Pinpoint the cell where the given text exists, returning its (x, y) midpoint coordinate. 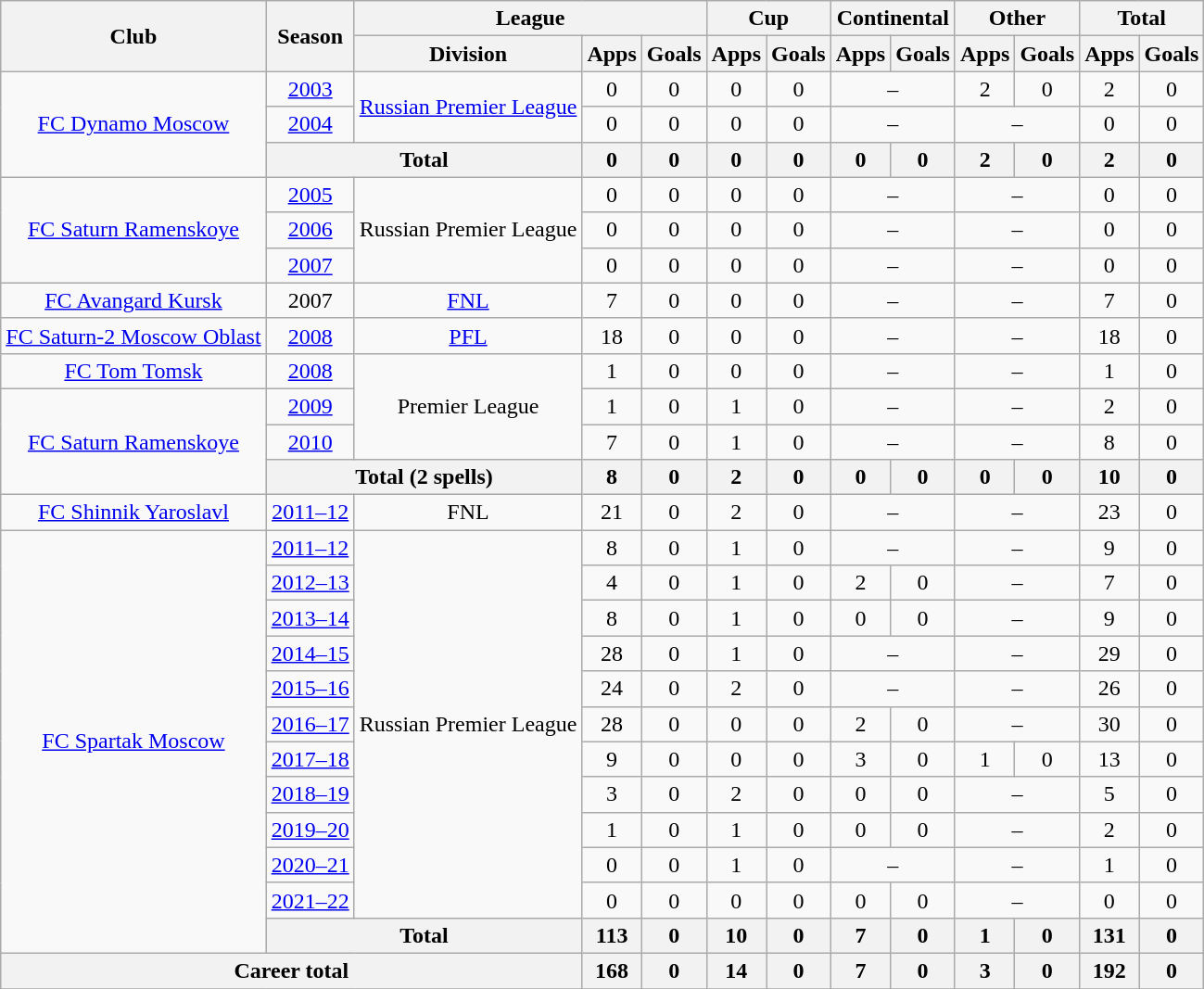
FC Dynamo Moscow (133, 124)
Premier League (468, 406)
2003 (310, 89)
24 (612, 689)
2016–17 (310, 724)
Continental (893, 19)
2021–22 (310, 900)
2017–18 (310, 759)
FC Saturn-2 Moscow Oblast (133, 336)
2010 (310, 442)
2006 (310, 230)
FC Shinnik Yaroslavl (133, 513)
Total (2 spells) (425, 477)
FC Avangard Kursk (133, 300)
PFL (468, 336)
23 (1109, 513)
2014–15 (310, 653)
131 (1109, 935)
2018–19 (310, 794)
2005 (310, 195)
14 (736, 970)
FC Spartak Moscow (133, 742)
21 (612, 513)
2019–20 (310, 830)
Other (1017, 19)
2013–14 (310, 618)
168 (612, 970)
2020–21 (310, 865)
13 (1109, 759)
2009 (310, 406)
2004 (310, 124)
26 (1109, 689)
2012–13 (310, 583)
Club (133, 36)
FC Tom Tomsk (133, 371)
Cup (768, 19)
4 (612, 583)
192 (1109, 970)
29 (1109, 653)
Division (468, 54)
30 (1109, 724)
Season (310, 36)
League (530, 19)
5 (1109, 794)
113 (612, 935)
Career total (291, 970)
2015–16 (310, 689)
